Return the (X, Y) coordinate for the center point of the cell that contains the specified text.  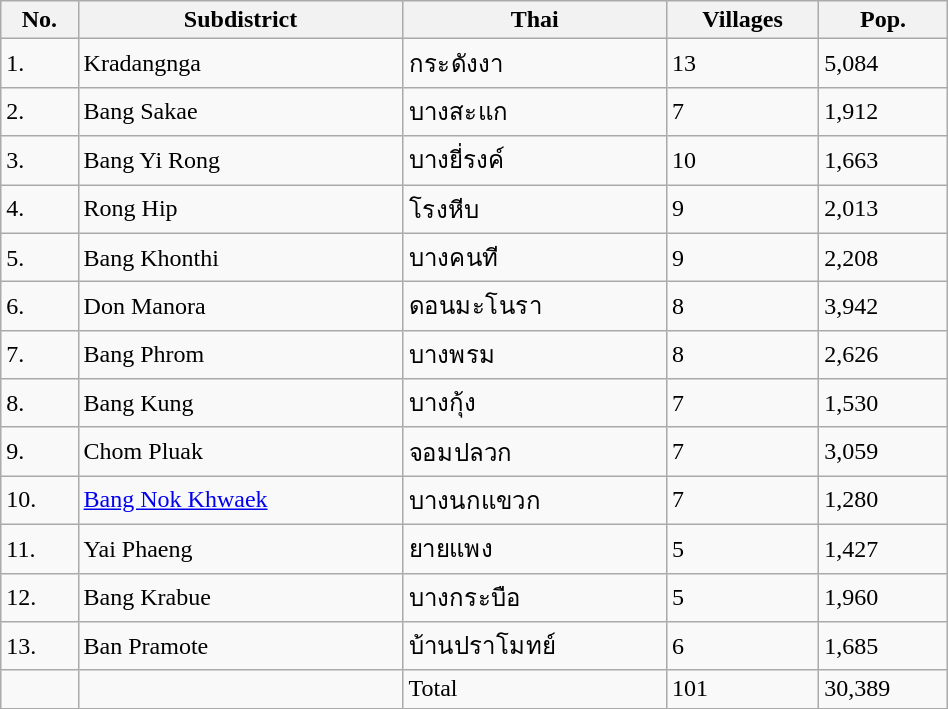
13. (40, 646)
ยายแพง (534, 548)
จอมปลวก (534, 452)
Bang Khonthi (240, 258)
5. (40, 258)
5,084 (883, 64)
Subdistrict (240, 20)
Bang Krabue (240, 598)
10 (742, 160)
บ้านปราโมทย์ (534, 646)
7. (40, 354)
10. (40, 500)
ดอนมะโนรา (534, 306)
1,960 (883, 598)
1,685 (883, 646)
Bang Kung (240, 404)
Villages (742, 20)
3,942 (883, 306)
Pop. (883, 20)
3. (40, 160)
บางกระบือ (534, 598)
โรงหีบ (534, 208)
บางพรม (534, 354)
12. (40, 598)
9. (40, 452)
2,208 (883, 258)
Chom Pluak (240, 452)
บางคนที (534, 258)
Bang Phrom (240, 354)
8. (40, 404)
101 (742, 689)
1,530 (883, 404)
No. (40, 20)
11. (40, 548)
1,912 (883, 112)
1,663 (883, 160)
Yai Phaeng (240, 548)
13 (742, 64)
บางนกแขวก (534, 500)
Bang Nok Khwaek (240, 500)
1,427 (883, 548)
บางยี่รงค์ (534, 160)
กระดังงา (534, 64)
2,626 (883, 354)
Thai (534, 20)
Bang Yi Rong (240, 160)
1. (40, 64)
Total (534, 689)
Rong Hip (240, 208)
4. (40, 208)
2,013 (883, 208)
บางสะแก (534, 112)
บางกุ้ง (534, 404)
Don Manora (240, 306)
2. (40, 112)
Bang Sakae (240, 112)
6 (742, 646)
6. (40, 306)
Kradangnga (240, 64)
1,280 (883, 500)
3,059 (883, 452)
Ban Pramote (240, 646)
30,389 (883, 689)
